Extract the (x, y) coordinate from the center of the cell holding the provided text.  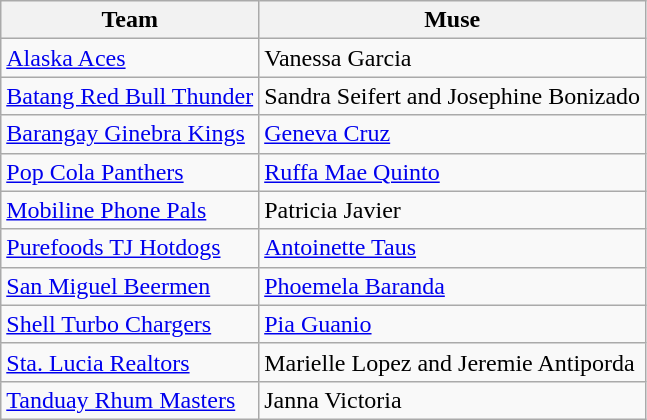
Marielle Lopez and Jeremie Antiporda (452, 362)
Shell Turbo Chargers (130, 324)
San Miguel Beermen (130, 286)
Pop Cola Panthers (130, 172)
Alaska Aces (130, 58)
Sta. Lucia Realtors (130, 362)
Team (130, 20)
Tanduay Rhum Masters (130, 400)
Sandra Seifert and Josephine Bonizado (452, 96)
Ruffa Mae Quinto (452, 172)
Purefoods TJ Hotdogs (130, 248)
Geneva Cruz (452, 134)
Mobiline Phone Pals (130, 210)
Barangay Ginebra Kings (130, 134)
Batang Red Bull Thunder (130, 96)
Muse (452, 20)
Antoinette Taus (452, 248)
Patricia Javier (452, 210)
Pia Guanio (452, 324)
Phoemela Baranda (452, 286)
Janna Victoria (452, 400)
Vanessa Garcia (452, 58)
